Return (X, Y) of the center of cell containing provided text 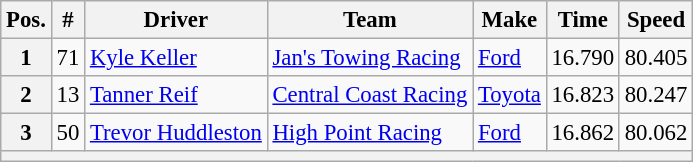
80.405 (656, 58)
Trevor Huddleston (176, 133)
Central Coast Racing (370, 95)
2 (26, 95)
16.862 (582, 133)
71 (68, 58)
Driver (176, 20)
Tanner Reif (176, 95)
80.247 (656, 95)
Kyle Keller (176, 58)
16.790 (582, 58)
Toyota (510, 95)
# (68, 20)
Speed (656, 20)
Team (370, 20)
Make (510, 20)
13 (68, 95)
Pos. (26, 20)
High Point Racing (370, 133)
50 (68, 133)
3 (26, 133)
Jan's Towing Racing (370, 58)
1 (26, 58)
Time (582, 20)
80.062 (656, 133)
16.823 (582, 95)
